Scan for the cell matching the given text and deliver its [X, Y] coordinate at center. 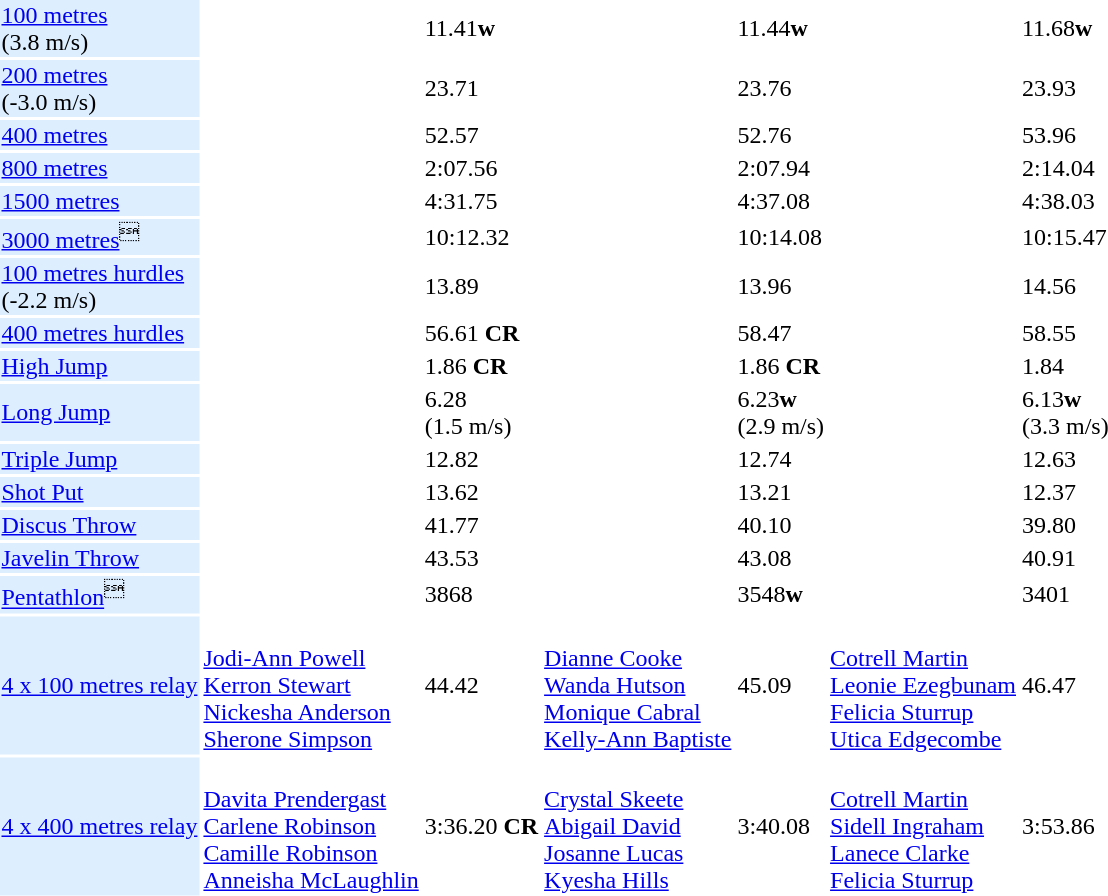
10:14.08 [781, 237]
Shot Put [100, 492]
800 metres [100, 168]
Dianne Cooke Wanda Hutson Monique Cabral Kelly-Ann Baptiste [638, 685]
3868 [481, 594]
4 x 400 metres relay [100, 826]
3:40.08 [781, 826]
2:07.56 [481, 168]
Cotrell Martin Leonie Ezegbunam Felicia Sturrup Utica Edgecombe [924, 685]
11.41w [481, 28]
43.53 [481, 558]
3548w [781, 594]
Cotrell Martin Sidell Ingraham Lanece Clarke Felicia Sturrup [924, 826]
13.21 [781, 492]
3000 metres [100, 237]
4:37.08 [781, 201]
4 x 100 metres relay [100, 685]
52.76 [781, 135]
Discus Throw [100, 525]
52.57 [481, 135]
Jodi-Ann Powell Kerron Stewart Nickesha Anderson Sherone Simpson [311, 685]
4:31.75 [481, 201]
200 metres (-3.0 m/s) [100, 88]
Crystal Skeete Abigail David Josanne Lucas Kyesha Hills [638, 826]
400 metres [100, 135]
45.09 [781, 685]
Triple Jump [100, 459]
2:07.94 [781, 168]
23.71 [481, 88]
100 metres hurdles (-2.2 m/s) [100, 286]
Javelin Throw [100, 558]
12.82 [481, 459]
41.77 [481, 525]
13.89 [481, 286]
13.62 [481, 492]
6.28 (1.5 m/s) [481, 412]
44.42 [481, 685]
11.44w [781, 28]
13.96 [781, 286]
High Jump [100, 366]
43.08 [781, 558]
58.47 [781, 333]
3:36.20 CR [481, 826]
56.61 CR [481, 333]
Davita Prendergast Carlene Robinson Camille Robinson Anneisha McLaughlin [311, 826]
6.23w (2.9 m/s) [781, 412]
400 metres hurdles [100, 333]
Long Jump [100, 412]
40.10 [781, 525]
Pentathlon [100, 594]
100 metres (3.8 m/s) [100, 28]
1500 metres [100, 201]
10:12.32 [481, 237]
12.74 [781, 459]
23.76 [781, 88]
